Capture the cell that displays the provided text and extract its [X, Y] central coordinate. 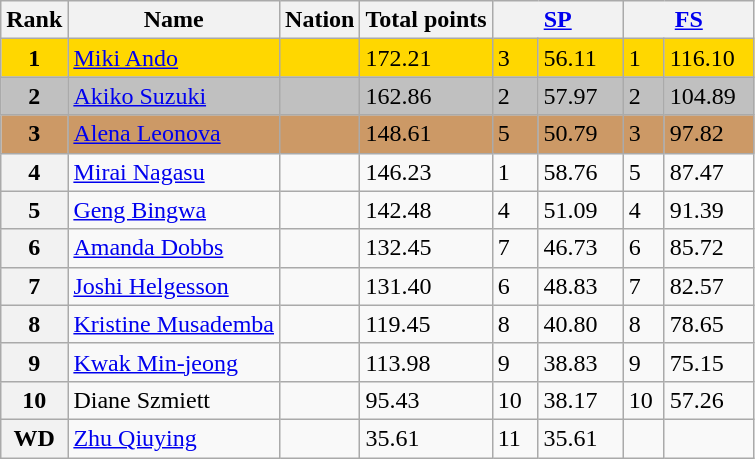
Akiko Suzuki [174, 96]
40.80 [580, 324]
SP [558, 20]
148.61 [426, 134]
Zhu Qiuying [174, 438]
Diane Szmiett [174, 400]
91.39 [709, 210]
97.82 [709, 134]
38.83 [580, 362]
51.09 [580, 210]
Nation [320, 20]
Name [174, 20]
116.10 [709, 58]
119.45 [426, 324]
11 [515, 438]
Mirai Nagasu [174, 172]
Amanda Dobbs [174, 248]
75.15 [709, 362]
Miki Ando [174, 58]
Alena Leonova [174, 134]
162.86 [426, 96]
95.43 [426, 400]
46.73 [580, 248]
82.57 [709, 286]
Rank [34, 20]
146.23 [426, 172]
Kwak Min-jeong [174, 362]
Geng Bingwa [174, 210]
113.98 [426, 362]
50.79 [580, 134]
WD [34, 438]
Kristine Musademba [174, 324]
85.72 [709, 248]
132.45 [426, 248]
Total points [426, 20]
172.21 [426, 58]
56.11 [580, 58]
142.48 [426, 210]
87.47 [709, 172]
104.89 [709, 96]
FS [688, 20]
78.65 [709, 324]
131.40 [426, 286]
57.97 [580, 96]
57.26 [709, 400]
38.17 [580, 400]
48.83 [580, 286]
Joshi Helgesson [174, 286]
58.76 [580, 172]
